Scan for the cell matching the given text and deliver its [X, Y] coordinate at center. 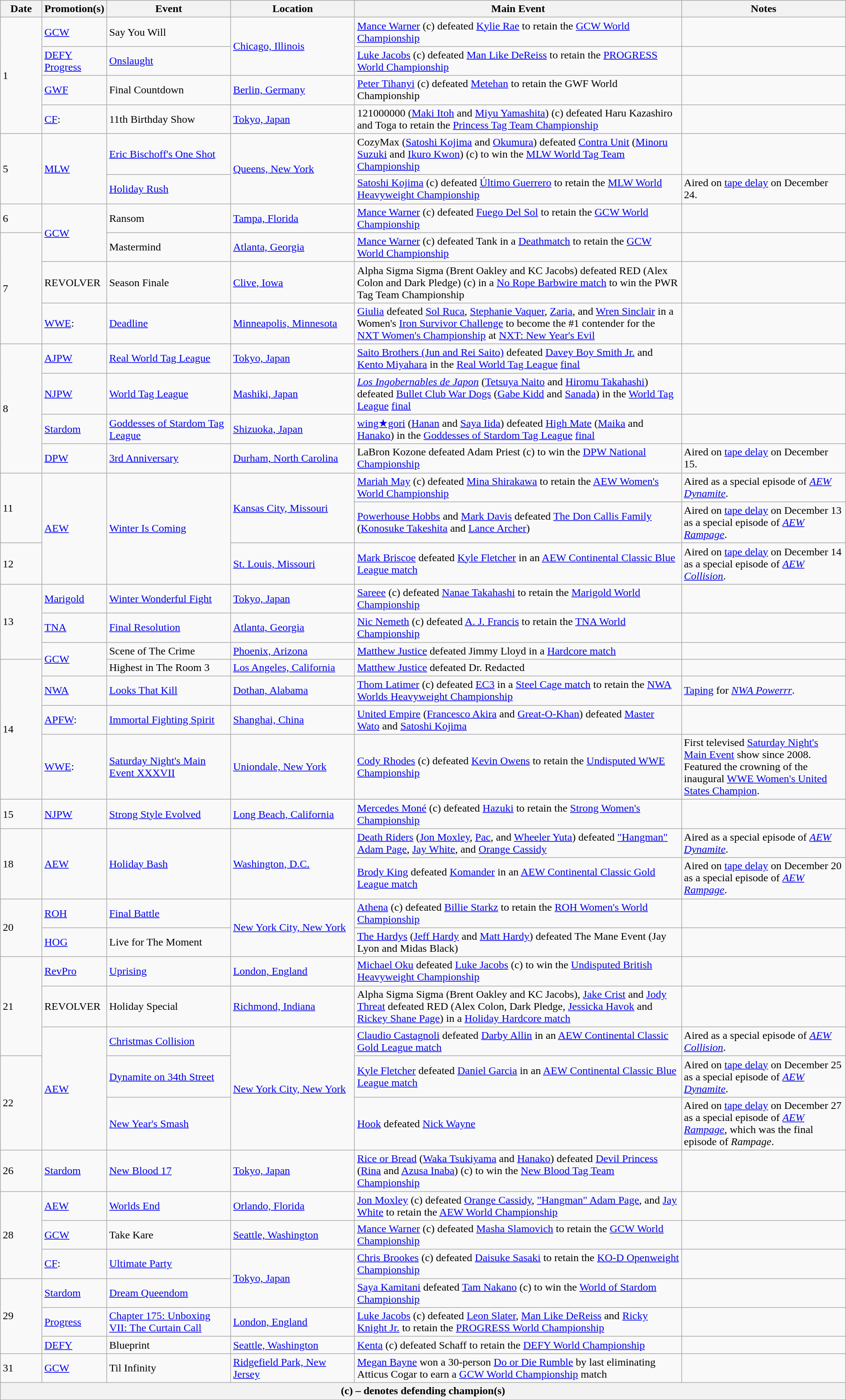
DPW [74, 458]
Real World Tag League [169, 358]
Onslaught [169, 61]
New Year's Smash [169, 1123]
Washington, D.C. [293, 863]
121000000 (Maki Itoh and Miyu Yamashita) (c) defeated Haru Kazashiro and Toga to retain the Princess Tag Team Championship [518, 119]
Ultimate Party [169, 1264]
6 [21, 218]
APFW: [74, 720]
World Tag League [169, 394]
Looks That Kill [169, 691]
31 [21, 1368]
TNA [74, 628]
Uniondale, New York [293, 767]
Final Resolution [169, 628]
Mastermind [169, 247]
Long Beach, California [293, 814]
Mercedes Moné (c) defeated Hazuki to retain the Strong Women's Championship [518, 814]
Mance Warner (c) defeated Masha Slamovich to retain the GCW World Championship [518, 1235]
Aired on tape delay on December 27 as a special episode of AEW Rampage, which was the final episode of Rampage. [763, 1123]
Ridgefield Park, New Jersey [293, 1368]
AJPW [74, 358]
Mance Warner (c) defeated Fuego Del Sol to retain the GCW World Championship [518, 218]
12 [21, 563]
Cody Rhodes (c) defeated Kevin Owens to retain the Undisputed WWE Championship [518, 767]
Main Event [518, 9]
21 [21, 1006]
Winter Wonderful Fight [169, 598]
Clive, Iowa [293, 282]
Matthew Justice defeated Jimmy Lloyd in a Hardcore match [518, 650]
Satoshi Kojima (c) defeated Último Guerrero to retain the MLW World Heavyweight Championship [518, 189]
Orlando, Florida [293, 1205]
8 [21, 408]
Michael Oku defeated Luke Jacobs (c) to win the Undisputed British Heavyweight Championship [518, 971]
Mance Warner (c) defeated Kylie Rae to retain the GCW World Championship [518, 32]
Durham, North Carolina [293, 458]
MLW [74, 169]
11 [21, 508]
HOG [74, 942]
Holiday Special [169, 1006]
DEFY [74, 1345]
29 [21, 1316]
Blueprint [169, 1345]
Holiday Rush [169, 189]
Berlin, Germany [293, 90]
22 [21, 1103]
Nic Nemeth (c) defeated A. J. Francis to retain the TNA World Championship [518, 628]
Athena (c) defeated Billie Starkz to retain the ROH Women's World Championship [518, 913]
Los Ingobernables de Japon (Tetsuya Naito and Hiromu Takahashi) defeated Bullet Club War Dogs (Gabe Kidd and Sanada) in the World Tag League final [518, 394]
Highest in The Room 3 [169, 668]
Luke Jacobs (c) defeated Man Like DeReiss to retain the PROGRESS World Championship [518, 61]
28 [21, 1235]
Mariah May (c) defeated Mina Shirakawa to retain the AEW Women's World Championship [518, 487]
Notes [763, 9]
Minneapolis, Minnesota [293, 323]
Date [21, 9]
Goddesses of Stardom Tag League [169, 429]
ROH [74, 913]
20 [21, 928]
Richmond, Indiana [293, 1006]
7 [21, 288]
Aired on tape delay on December 20 as a special episode of AEW Rampage. [763, 878]
Matthew Justice defeated Dr. Redacted [518, 668]
Los Angeles, California [293, 668]
NWA [74, 691]
Chicago, Illinois [293, 46]
LaBron Kozone defeated Adam Priest (c) to win the DPW National Championship [518, 458]
Mance Warner (c) defeated Tank in a Deathmatch to retain the GCW World Championship [518, 247]
Brody King defeated Komander in an AEW Continental Classic Gold League match [518, 878]
Saito Brothers (Jun and Rei Saito) defeated Davey Boy Smith Jr. and Kento Miyahara in the Real World Tag League final [518, 358]
St. Louis, Missouri [293, 563]
RevPro [74, 971]
Final Countdown [169, 90]
Aired as a special episode of AEW Collision. [763, 1041]
Immortal Fighting Spirit [169, 720]
Marigold [74, 598]
DEFYProgress [74, 61]
15 [21, 814]
Phoenix, Arizona [293, 650]
1 [21, 75]
Dream Queendom [169, 1293]
Saya Kamitani defeated Tam Nakano (c) to win the World of Stardom Championship [518, 1293]
Take Kare [169, 1235]
Chapter 175: Unboxing VII: The Curtain Call [169, 1322]
11th Birthday Show [169, 119]
26 [21, 1171]
Christmas Collision [169, 1041]
Winter Is Coming [169, 529]
Queens, New York [293, 169]
Say You Will [169, 32]
Saturday Night's Main Event XXXVII [169, 767]
Chris Brookes (c) defeated Daisuke Sasaki to retain the KO-D Openweight Championship [518, 1264]
Rice or Bread (Waka Tsukiyama and Hanako) defeated Devil Princess (Rina and Azusa Inaba) (c) to win the New Blood Tag Team Championship [518, 1171]
New Blood 17 [169, 1171]
Location [293, 9]
Sareee (c) defeated Nanae Takahashi to retain the Marigold World Championship [518, 598]
Holiday Bash [169, 863]
Dothan, Alabama [293, 691]
Aired on tape delay on December 14 as a special episode of AEW Collision. [763, 563]
Mark Briscoe defeated Kyle Fletcher in an AEW Continental Classic Blue League match [518, 563]
Season Finale [169, 282]
Aired on tape delay on December 24. [763, 189]
First televised Saturday Night's Main Event show since 2008. Featured the crowning of the inaugural WWE Women's United States Champion. [763, 767]
Tampa, Florida [293, 218]
Ransom [169, 218]
Claudio Castagnoli defeated Darby Allin in an AEW Continental Classic Gold League match [518, 1041]
Mashiki, Japan [293, 394]
Til Infinity [169, 1368]
5 [21, 169]
Aired on tape delay on December 13 as a special episode of AEW Rampage. [763, 522]
Death Riders (Jon Moxley, Pac, and Wheeler Yuta) defeated "Hangman" Adam Page, Jay White, and Orange Cassidy [518, 843]
Taping for NWA Powerrr. [763, 691]
Worlds End [169, 1205]
Powerhouse Hobbs and Mark Davis defeated The Don Callis Family (Konosuke Takeshita and Lance Archer) [518, 522]
Kansas City, Missouri [293, 508]
Aired on tape delay on December 15. [763, 458]
Luke Jacobs (c) defeated Leon Slater, Man Like DeReiss and Ricky Knight Jr. to retain the PROGRESS World Championship [518, 1322]
Kyle Fletcher defeated Daniel Garcia in an AEW Continental Classic Blue League match [518, 1076]
Promotion(s) [74, 9]
Shanghai, China [293, 720]
Shizuoka, Japan [293, 429]
Peter Tihanyi (c) defeated Metehan to retain the GWF World Championship [518, 90]
wing★gori (Hanan and Saya Iida) defeated High Mate (Maika and Hanako) in the Goddesses of Stardom Tag League final [518, 429]
Kenta (c) defeated Schaff to retain the DEFY World Championship [518, 1345]
Uprising [169, 971]
Progress [74, 1322]
Scene of The Crime [169, 650]
Jon Moxley (c) defeated Orange Cassidy, "Hangman" Adam Page, and Jay White to retain the AEW World Championship [518, 1205]
CozyMax (Satoshi Kojima and Okumura) defeated Contra Unit (Minoru Suzuki and Ikuro Kwon) (c) to win the MLW World Tag Team Championship [518, 154]
13 [21, 621]
Aired on tape delay on December 25 as a special episode of AEW Dynamite. [763, 1076]
18 [21, 863]
Strong Style Evolved [169, 814]
Eric Bischoff's One Shot [169, 154]
The Hardys (Jeff Hardy and Matt Hardy) defeated The Mane Event (Jay Lyon and Midas Black) [518, 942]
(c) – denotes defending champion(s) [423, 1391]
3rd Anniversary [169, 458]
Megan Bayne won a 30-person Do or Die Rumble by last eliminating Atticus Cogar to earn a GCW World Championship match [518, 1368]
Dynamite on 34th Street [169, 1076]
Live for The Moment [169, 942]
Hook defeated Nick Wayne [518, 1123]
Final Battle [169, 913]
United Empire (Francesco Akira and Great-O-Khan) defeated Master Wato and Satoshi Kojima [518, 720]
GWF [74, 90]
14 [21, 729]
Deadline [169, 323]
Event [169, 9]
Thom Latimer (c) defeated EC3 in a Steel Cage match to retain the NWA Worlds Heavyweight Championship [518, 691]
